From the cell containing the given text, extract its center point as [x, y] coordinate. 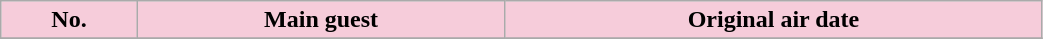
No. [69, 20]
Original air date [774, 20]
Main guest [321, 20]
